Scan for the cell matching the given text and deliver its [X, Y] coordinate at center. 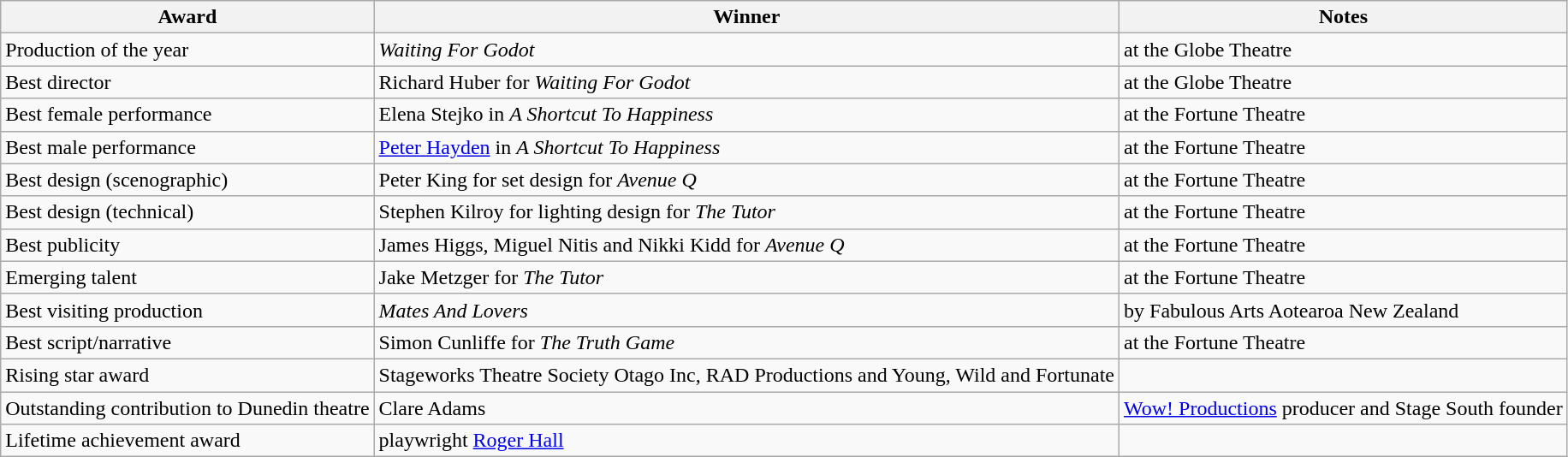
Best script/narrative [187, 342]
Lifetime achievement award [187, 441]
Production of the year [187, 50]
Peter King for set design for Avenue Q [746, 180]
Winner [746, 17]
Simon Cunliffe for The Truth Game [746, 342]
Emerging talent [187, 277]
Best design (technical) [187, 212]
Best female performance [187, 115]
Best male performance [187, 147]
Elena Stejko in A Shortcut To Happiness [746, 115]
Rising star award [187, 375]
Outstanding contribution to Dunedin theatre [187, 408]
playwright Roger Hall [746, 441]
Notes [1344, 17]
James Higgs, Miguel Nitis and Nikki Kidd for Avenue Q [746, 245]
Stephen Kilroy for lighting design for The Tutor [746, 212]
Best director [187, 82]
Jake Metzger for The Tutor [746, 277]
Wow! Productions producer and Stage South founder [1344, 408]
by Fabulous Arts Aotearoa New Zealand [1344, 310]
Richard Huber for Waiting For Godot [746, 82]
Mates And Lovers [746, 310]
Peter Hayden in A Shortcut To Happiness [746, 147]
Waiting For Godot [746, 50]
Best design (scenographic) [187, 180]
Award [187, 17]
Best visiting production [187, 310]
Stageworks Theatre Society Otago Inc, RAD Productions and Young, Wild and Fortunate [746, 375]
Best publicity [187, 245]
Clare Adams [746, 408]
